Detect which cell encompasses the target text, then output its (x, y) center coordinate. 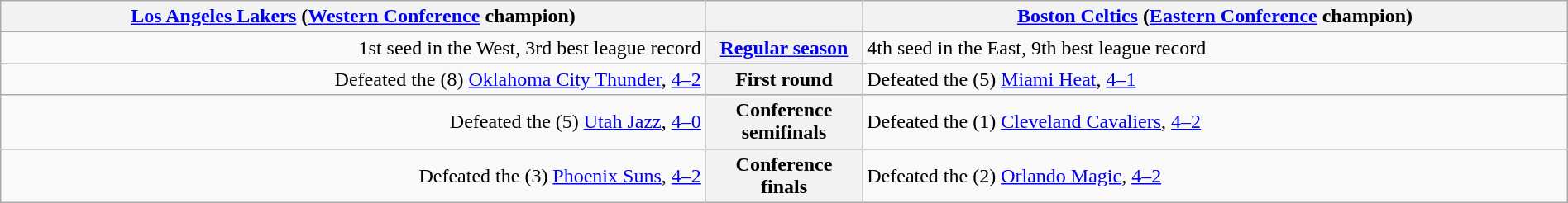
Defeated the (5) Utah Jazz, 4–0 (354, 122)
Defeated the (3) Phoenix Suns, 4–2 (354, 175)
Defeated the (8) Oklahoma City Thunder, 4–2 (354, 79)
Defeated the (5) Miami Heat, 4–1 (1216, 79)
Conference semifinals (784, 122)
1st seed in the West, 3rd best league record (354, 48)
Defeated the (2) Orlando Magic, 4–2 (1216, 175)
Boston Celtics (Eastern Conference champion) (1216, 17)
Conference finals (784, 175)
Defeated the (1) Cleveland Cavaliers, 4–2 (1216, 122)
Regular season (784, 48)
4th seed in the East, 9th best league record (1216, 48)
Los Angeles Lakers (Western Conference champion) (354, 17)
First round (784, 79)
